Return [x, y] of the center of cell containing provided text 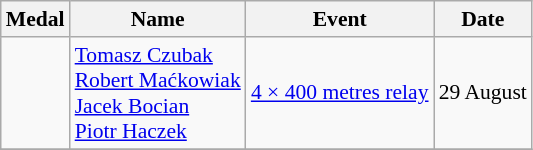
Event [340, 19]
Tomasz CzubakRobert MaćkowiakJacek BocianPiotr Haczek [158, 93]
4 × 400 metres relay [340, 93]
Name [158, 19]
Medal [36, 19]
29 August [483, 93]
Date [483, 19]
